Determine the (x, y) coordinate at the center of the cell enclosing the given text.  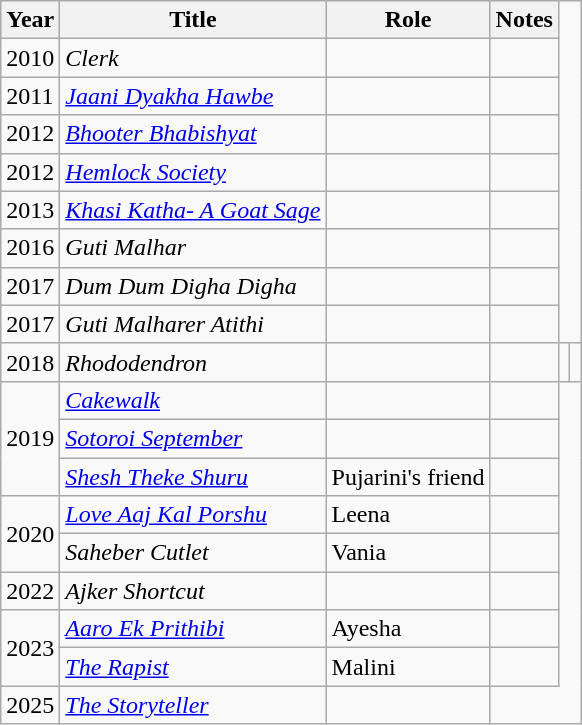
Malini (408, 667)
Jaani Dyakha Hawbe (193, 96)
Hemlock Society (193, 172)
Rhododendron (193, 362)
Khasi Katha- A Goat Sage (193, 210)
2018 (30, 362)
Guti Malharer Atithi (193, 324)
Bhooter Bhabishyat (193, 134)
Leena (408, 515)
Ayesha (408, 629)
Ajker Shortcut (193, 591)
2020 (30, 534)
Vania (408, 553)
Love Aaj Kal Porshu (193, 515)
2019 (30, 438)
2022 (30, 591)
Pujarini's friend (408, 477)
2013 (30, 210)
2025 (30, 705)
Saheber Cutlet (193, 553)
2023 (30, 648)
The Storyteller (193, 705)
Dum Dum Digha Digha (193, 286)
Sotoroi September (193, 438)
The Rapist (193, 667)
Guti Malhar (193, 248)
2011 (30, 96)
Title (193, 20)
Clerk (193, 58)
Cakewalk (193, 400)
Aaro Ek Prithibi (193, 629)
2010 (30, 58)
2016 (30, 248)
Year (30, 20)
Shesh Theke Shuru (193, 477)
Role (408, 20)
Notes (524, 20)
